Identify which cell holds the provided text, then report its (x, y) central coordinate. 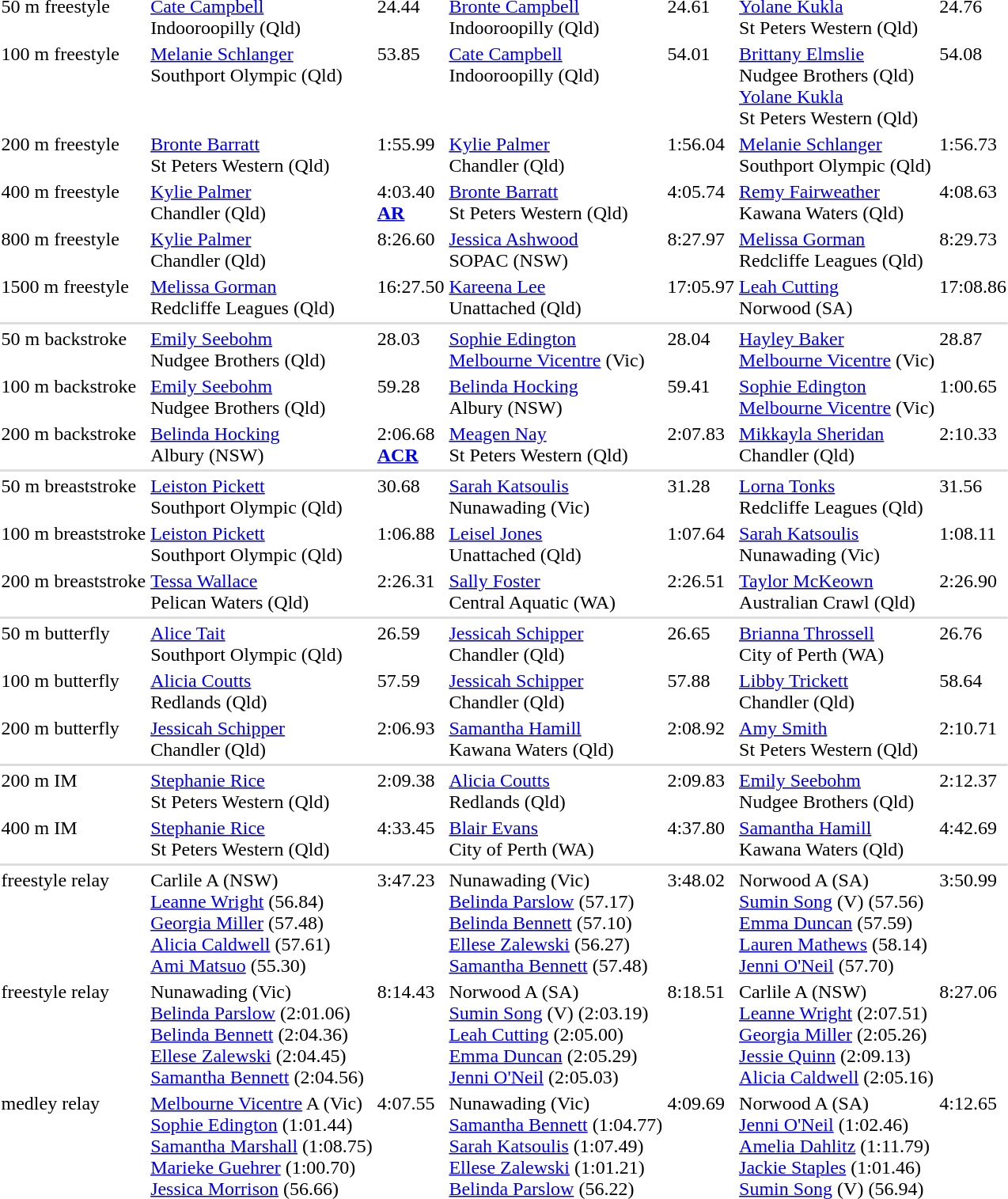
2:09.83 (701, 791)
28.87 (973, 350)
1:56.04 (701, 155)
200 m IM (74, 791)
2:26.51 (701, 592)
54.01 (701, 85)
50 m breaststroke (74, 497)
Norwood A (SA)Sumin Song (V) (57.56)Emma Duncan (57.59)Lauren Mathews (58.14)Jenni O'Neil (57.70) (837, 923)
1:08.11 (973, 544)
26.65 (701, 644)
Jessica AshwoodSOPAC (NSW) (555, 250)
Leah CuttingNorwood (SA) (837, 298)
17:08.86 (973, 298)
8:26.60 (411, 250)
800 m freestyle (74, 250)
Tessa WallacePelican Waters (Qld) (262, 592)
Sally FosterCentral Aquatic (WA) (555, 592)
1:07.64 (701, 544)
1:06.88 (411, 544)
200 m freestyle (74, 155)
Carlile A (NSW)Leanne Wright (56.84)Georgia Miller (57.48)Alicia Caldwell (57.61)Ami Matsuo (55.30) (262, 923)
8:27.97 (701, 250)
54.08 (973, 85)
26.76 (973, 644)
28.04 (701, 350)
Remy FairweatherKawana Waters (Qld) (837, 203)
31.56 (973, 497)
Libby TrickettChandler (Qld) (837, 692)
100 m butterfly (74, 692)
400 m freestyle (74, 203)
58.64 (973, 692)
Cate CampbellIndooroopilly (Qld) (555, 85)
16:27.50 (411, 298)
100 m freestyle (74, 85)
200 m butterfly (74, 739)
3:48.02 (701, 923)
Brianna ThrossellCity of Perth (WA) (837, 644)
Brittany ElmslieNudgee Brothers (Qld)Yolane KuklaSt Peters Western (Qld) (837, 85)
57.59 (411, 692)
Norwood A (SA)Sumin Song (V) (2:03.19)Leah Cutting (2:05.00)Emma Duncan (2:05.29)Jenni O'Neil (2:05.03) (555, 1034)
2:10.71 (973, 739)
1500 m freestyle (74, 298)
2:26.31 (411, 592)
4:33.45 (411, 839)
53.85 (411, 85)
100 m breaststroke (74, 544)
Taylor McKeownAustralian Crawl (Qld) (837, 592)
59.28 (411, 397)
3:50.99 (973, 923)
4:05.74 (701, 203)
Meagen NaySt Peters Western (Qld) (555, 445)
2:26.90 (973, 592)
2:10.33 (973, 445)
100 m backstroke (74, 397)
Kareena LeeUnattached (Qld) (555, 298)
2:08.92 (701, 739)
4:03.40AR (411, 203)
50 m backstroke (74, 350)
3:47.23 (411, 923)
Hayley BakerMelbourne Vicentre (Vic) (837, 350)
Leisel JonesUnattached (Qld) (555, 544)
Carlile A (NSW)Leanne Wright (2:07.51)Georgia Miller (2:05.26)Jessie Quinn (2:09.13)Alicia Caldwell (2:05.16) (837, 1034)
Alice TaitSouthport Olympic (Qld) (262, 644)
4:08.63 (973, 203)
26.59 (411, 644)
2:07.83 (701, 445)
200 m backstroke (74, 445)
1:55.99 (411, 155)
200 m breaststroke (74, 592)
Amy SmithSt Peters Western (Qld) (837, 739)
8:18.51 (701, 1034)
2:06.68ACR (411, 445)
Lorna TonksRedcliffe Leagues (Qld) (837, 497)
17:05.97 (701, 298)
4:37.80 (701, 839)
1:00.65 (973, 397)
59.41 (701, 397)
2:09.38 (411, 791)
8:14.43 (411, 1034)
50 m butterfly (74, 644)
400 m IM (74, 839)
28.03 (411, 350)
Nunawading (Vic)Belinda Parslow (57.17)Belinda Bennett (57.10)Ellese Zalewski (56.27)Samantha Bennett (57.48) (555, 923)
Mikkayla SheridanChandler (Qld) (837, 445)
Blair EvansCity of Perth (WA) (555, 839)
8:29.73 (973, 250)
Nunawading (Vic)Belinda Parslow (2:01.06)Belinda Bennett (2:04.36)Ellese Zalewski (2:04.45)Samantha Bennett (2:04.56) (262, 1034)
31.28 (701, 497)
4:42.69 (973, 839)
1:56.73 (973, 155)
2:12.37 (973, 791)
8:27.06 (973, 1034)
30.68 (411, 497)
2:06.93 (411, 739)
57.88 (701, 692)
